Detect which cell encompasses the target text, then output its (x, y) center coordinate. 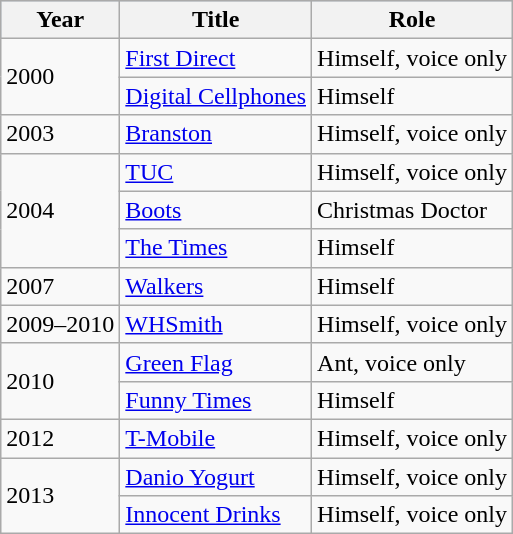
Funny Times (216, 400)
2000 (60, 77)
The Times (216, 248)
Ant, voice only (412, 362)
First Direct (216, 58)
Role (412, 20)
Title (216, 20)
2007 (60, 286)
Boots (216, 210)
2009–2010 (60, 324)
2013 (60, 496)
WHSmith (216, 324)
Year (60, 20)
Danio Yogurt (216, 477)
2012 (60, 438)
Branston (216, 134)
T-Mobile (216, 438)
Innocent Drinks (216, 515)
Walkers (216, 286)
2004 (60, 210)
2010 (60, 381)
Christmas Doctor (412, 210)
2003 (60, 134)
TUC (216, 172)
Digital Cellphones (216, 96)
Green Flag (216, 362)
